Scan for the cell matching the given text and deliver its (X, Y) coordinate at center. 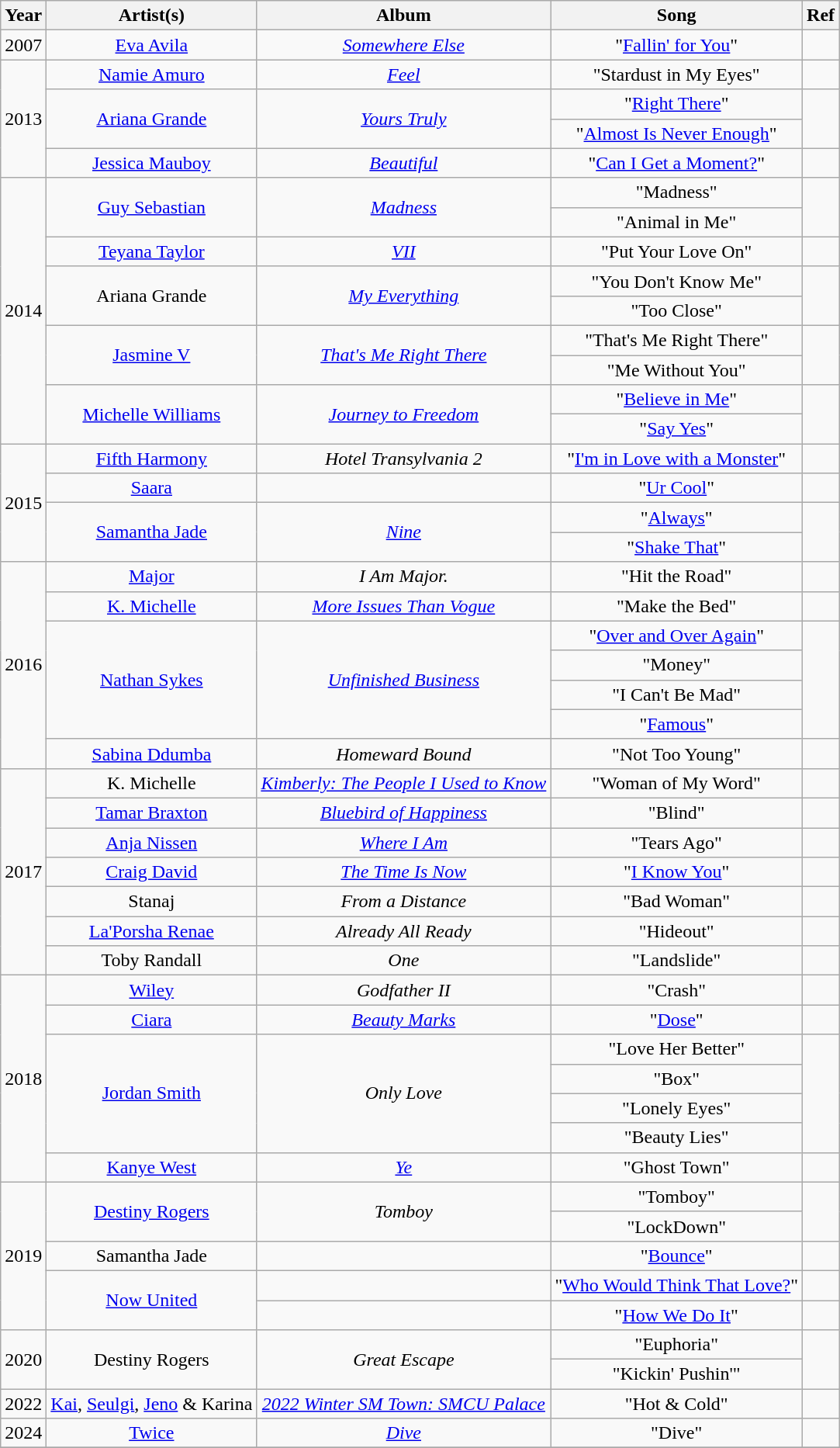
Kai, Seulgi, Jeno & Karina (152, 1404)
"Right There" (676, 104)
Year (23, 16)
Eva Avila (152, 45)
2016 (23, 665)
Kimberly: The People I Used to Know (403, 783)
2013 (23, 119)
Anja Nissen (152, 842)
"Almost Is Never Enough" (676, 133)
2014 (23, 310)
Already All Ready (403, 931)
2022 (23, 1404)
"Dose" (676, 1020)
Toby Randall (152, 961)
From a Distance (403, 902)
"Blind" (676, 812)
Teyana Taylor (152, 251)
Fifth Harmony (152, 459)
Stanaj (152, 902)
One (403, 961)
Jessica Mauboy (152, 163)
"Not Too Young" (676, 753)
"Fallin' for You" (676, 45)
Jordan Smith (152, 1093)
Ye (403, 1167)
"Say Yes" (676, 429)
"Make the Bed" (676, 606)
Journey to Freedom (403, 414)
"Woman of My Word" (676, 783)
Kanye West (152, 1167)
"Ur Cool" (676, 488)
"Tears Ago" (676, 842)
Homeward Bound (403, 753)
2017 (23, 871)
Hotel Transylvania 2 (403, 459)
Unfinished Business (403, 680)
"Put Your Love On" (676, 251)
Ciara (152, 1020)
"Madness" (676, 192)
"LockDown" (676, 1226)
Wiley (152, 990)
"Bounce" (676, 1256)
Beauty Marks (403, 1020)
"I Can't Be Mad" (676, 695)
"Euphoria" (676, 1345)
Nathan Sykes (152, 680)
Album (403, 16)
"How We Do It" (676, 1315)
"Too Close" (676, 310)
Tomboy (403, 1211)
"Stardust in My Eyes" (676, 74)
The Time Is Now (403, 872)
"Bad Woman" (676, 902)
2019 (23, 1256)
2018 (23, 1079)
Great Escape (403, 1360)
2015 (23, 503)
2020 (23, 1360)
VII (403, 251)
Feel (403, 74)
Artist(s) (152, 16)
"Dive" (676, 1433)
2024 (23, 1433)
2022 Winter SM Town: SMCU Palace (403, 1404)
Major (152, 577)
"Tomboy" (676, 1197)
"Hit the Road" (676, 577)
"Money" (676, 665)
La'Porsha Renae (152, 931)
Saara (152, 488)
Only Love (403, 1093)
"Me Without You" (676, 370)
"Hideout" (676, 931)
Madness (403, 207)
Michelle Williams (152, 414)
Song (676, 16)
Beautiful (403, 163)
More Issues Than Vogue (403, 606)
"Can I Get a Moment?" (676, 163)
"Lonely Eyes" (676, 1108)
My Everything (403, 296)
Godfather II (403, 990)
"Hot & Cold" (676, 1404)
"Over and Over Again" (676, 636)
Somewhere Else (403, 45)
"Believe in Me" (676, 400)
"That's Me Right There" (676, 340)
Twice (152, 1433)
That's Me Right There (403, 355)
"Shake That" (676, 547)
"Animal in Me" (676, 222)
Sabina Ddumba (152, 753)
"Landslide" (676, 961)
Tamar Braxton (152, 812)
Guy Sebastian (152, 207)
"I'm in Love with a Monster" (676, 459)
"I Know You" (676, 872)
Now United (152, 1300)
"Crash" (676, 990)
"Box" (676, 1079)
Nine (403, 532)
Where I Am (403, 842)
Namie Amuro (152, 74)
I Am Major. (403, 577)
"Famous" (676, 724)
"Always" (676, 518)
"Beauty Lies" (676, 1138)
"Ghost Town" (676, 1167)
Bluebird of Happiness (403, 812)
Craig David (152, 872)
Yours Truly (403, 119)
2007 (23, 45)
"Who Would Think That Love?" (676, 1285)
"Love Her Better" (676, 1049)
"Kickin' Pushin'" (676, 1374)
Dive (403, 1433)
"You Don't Know Me" (676, 281)
Jasmine V (152, 355)
Ref (821, 16)
